Scan for the cell matching the given text and deliver its [x, y] coordinate at center. 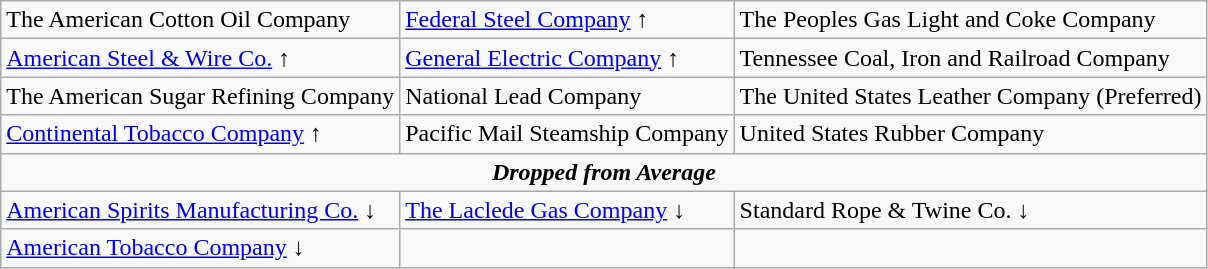
Federal Steel Company ↑ [567, 20]
American Steel & Wire Co. ↑ [200, 58]
Standard Rope & Twine Co. ↓ [970, 210]
American Spirits Manufacturing Co. ↓ [200, 210]
Dropped from Average [604, 172]
Pacific Mail Steamship Company [567, 134]
National Lead Company [567, 96]
The Peoples Gas Light and Coke Company [970, 20]
The Laclede Gas Company ↓ [567, 210]
American Tobacco Company ↓ [200, 248]
General Electric Company ↑ [567, 58]
Tennessee Coal, Iron and Railroad Company [970, 58]
The American Cotton Oil Company [200, 20]
The American Sugar Refining Company [200, 96]
United States Rubber Company [970, 134]
Continental Tobacco Company ↑ [200, 134]
The United States Leather Company (Preferred) [970, 96]
